Return (x, y) of the center of cell containing provided text 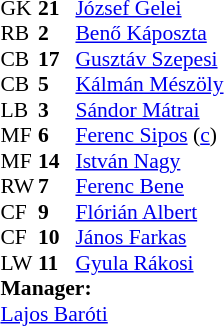
3 (57, 110)
2 (57, 33)
Gyula Rákosi (149, 263)
9 (57, 212)
7 (57, 187)
6 (57, 135)
LW (19, 263)
Kálmán Mészöly (149, 85)
17 (57, 59)
Sándor Mátrai (149, 110)
RW (19, 187)
5 (57, 85)
10 (57, 237)
János Farkas (149, 237)
Manager: (112, 289)
István Nagy (149, 161)
LB (19, 110)
Flórián Albert (149, 212)
Ferenc Bene (149, 187)
14 (57, 161)
RB (19, 33)
11 (57, 263)
Ferenc Sipos (c) (149, 135)
Benő Káposzta (149, 33)
Gusztáv Szepesi (149, 59)
